Return the [x, y] coordinate for the center point of the cell that contains the specified text.  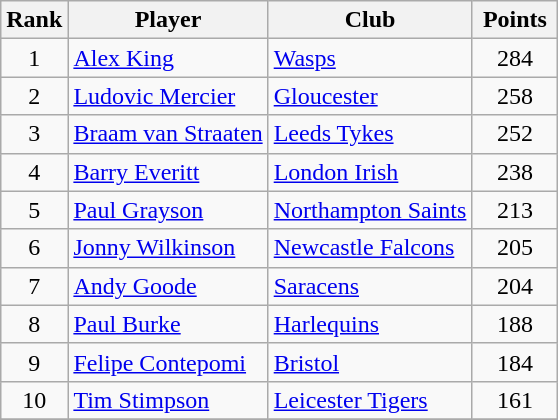
London Irish [370, 172]
Alex King [168, 58]
Tim Stimpson [168, 400]
Leicester Tigers [370, 400]
Felipe Contepomi [168, 362]
Andy Goode [168, 286]
184 [515, 362]
258 [515, 96]
238 [515, 172]
Newcastle Falcons [370, 248]
3 [34, 134]
Leeds Tykes [370, 134]
Jonny Wilkinson [168, 248]
Club [370, 20]
Saracens [370, 286]
Player [168, 20]
Paul Grayson [168, 210]
252 [515, 134]
Wasps [370, 58]
4 [34, 172]
Points [515, 20]
Rank [34, 20]
204 [515, 286]
Northampton Saints [370, 210]
Harlequins [370, 324]
Ludovic Mercier [168, 96]
Barry Everitt [168, 172]
1 [34, 58]
10 [34, 400]
Paul Burke [168, 324]
5 [34, 210]
9 [34, 362]
8 [34, 324]
161 [515, 400]
Braam van Straaten [168, 134]
2 [34, 96]
205 [515, 248]
284 [515, 58]
7 [34, 286]
Gloucester [370, 96]
213 [515, 210]
188 [515, 324]
6 [34, 248]
Bristol [370, 362]
